Provide the [X, Y] coordinate of the cell's center where the given text is located.  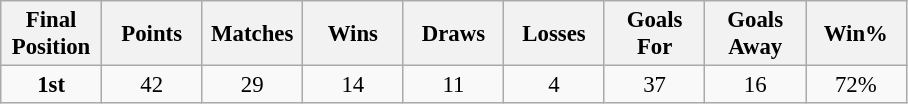
16 [756, 85]
Draws [454, 34]
Final Position [52, 34]
Wins [354, 34]
37 [654, 85]
Win% [856, 34]
Losses [554, 34]
72% [856, 85]
14 [354, 85]
11 [454, 85]
Goals Away [756, 34]
Points [152, 34]
4 [554, 85]
1st [52, 85]
29 [252, 85]
42 [152, 85]
Matches [252, 34]
Goals For [654, 34]
